Return (X, Y) of the center of cell containing provided text 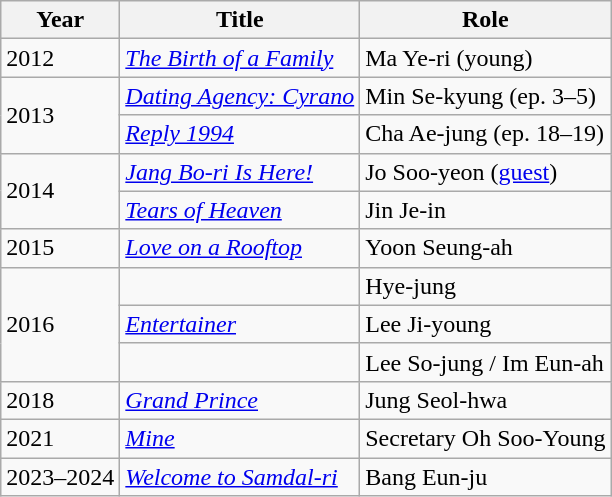
Tears of Heaven (240, 210)
Jang Bo-ri Is Here! (240, 172)
2021 (60, 438)
Min Se-kyung (ep. 3–5) (486, 96)
Entertainer (240, 324)
Secretary Oh Soo-Young (486, 438)
Jung Seol-hwa (486, 400)
2014 (60, 191)
Bang Eun-ju (486, 477)
Year (60, 20)
Love on a Rooftop (240, 248)
Jin Je-in (486, 210)
2018 (60, 400)
Ma Ye-ri (young) (486, 58)
Hye-jung (486, 286)
2023–2024 (60, 477)
Welcome to Samdal-ri (240, 477)
Jo Soo-yeon (guest) (486, 172)
Role (486, 20)
Mine (240, 438)
Lee Ji-young (486, 324)
2016 (60, 324)
Dating Agency: Cyrano (240, 96)
Grand Prince (240, 400)
The Birth of a Family (240, 58)
2015 (60, 248)
Title (240, 20)
Reply 1994 (240, 134)
2013 (60, 115)
Lee So-jung / Im Eun-ah (486, 362)
Cha Ae-jung (ep. 18–19) (486, 134)
Yoon Seung-ah (486, 248)
2012 (60, 58)
